Pinpoint the cell where the given text exists, returning its [x, y] midpoint coordinate. 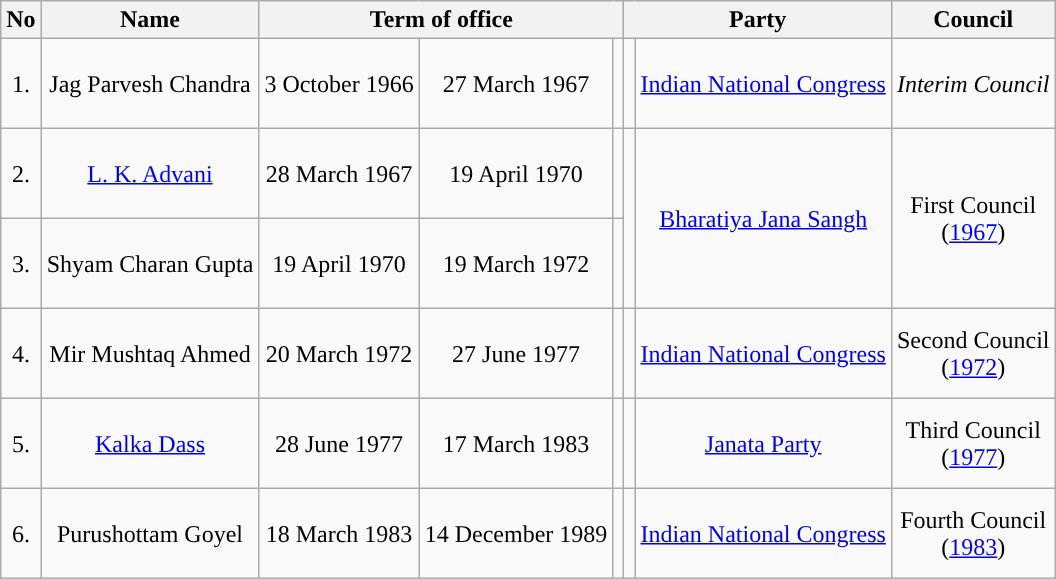
Purushottam Goyel [150, 534]
L. K. Advani [150, 174]
Name [150, 20]
6. [21, 534]
3 October 1966 [339, 84]
Fourth Council (1983) [973, 534]
20 March 1972 [339, 354]
First Council (1967) [973, 219]
Council [973, 20]
Shyam Charan Gupta [150, 264]
Jag Parvesh Chandra [150, 84]
14 December 1989 [516, 534]
2. [21, 174]
No [21, 20]
28 March 1967 [339, 174]
Mir Mushtaq Ahmed [150, 354]
Kalka Dass [150, 444]
Interim Council [973, 84]
4. [21, 354]
27 March 1967 [516, 84]
3. [21, 264]
Third Council (1977) [973, 444]
1. [21, 84]
5. [21, 444]
Janata Party [763, 444]
Second Council (1972) [973, 354]
17 March 1983 [516, 444]
19 March 1972 [516, 264]
Term of office [442, 20]
18 March 1983 [339, 534]
27 June 1977 [516, 354]
Party [758, 20]
28 June 1977 [339, 444]
Bharatiya Jana Sangh [763, 219]
